From the cell containing the given text, extract its center point as (X, Y) coordinate. 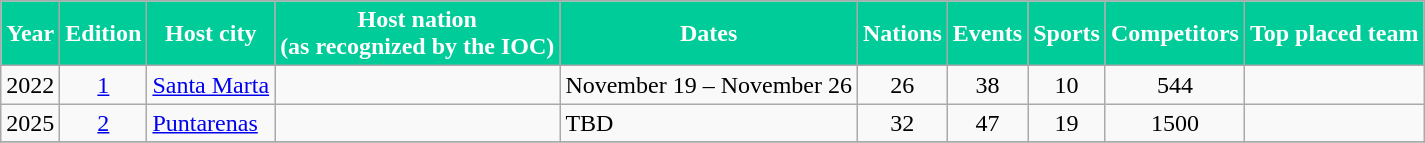
26 (903, 85)
Santa Marta (211, 85)
47 (987, 123)
Dates (709, 34)
1 (104, 85)
Host city (211, 34)
Year (30, 34)
Puntarenas (211, 123)
Top placed team (1334, 34)
32 (903, 123)
Sports (1067, 34)
2022 (30, 85)
19 (1067, 123)
544 (1174, 85)
1500 (1174, 123)
2025 (30, 123)
November 19 – November 26 (709, 85)
Competitors (1174, 34)
Edition (104, 34)
38 (987, 85)
Events (987, 34)
Nations (903, 34)
Host nation(as recognized by the IOC) (418, 34)
TBD (709, 123)
10 (1067, 85)
2 (104, 123)
